Output the (x, y) coordinate of the center of the cell containing the given text.  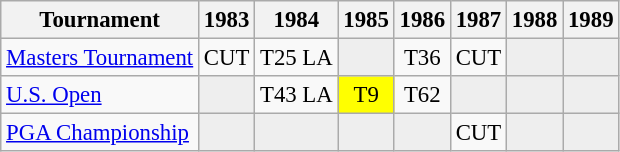
1988 (535, 20)
1986 (422, 20)
U.S. Open (100, 95)
T43 LA (296, 95)
T62 (422, 95)
PGA Championship (100, 133)
Tournament (100, 20)
1983 (227, 20)
Masters Tournament (100, 58)
1987 (478, 20)
T25 LA (296, 58)
1985 (366, 20)
T36 (422, 58)
T9 (366, 95)
1984 (296, 20)
1989 (591, 20)
